Locate the cell with the specified text and output its (x, y) center coordinate. 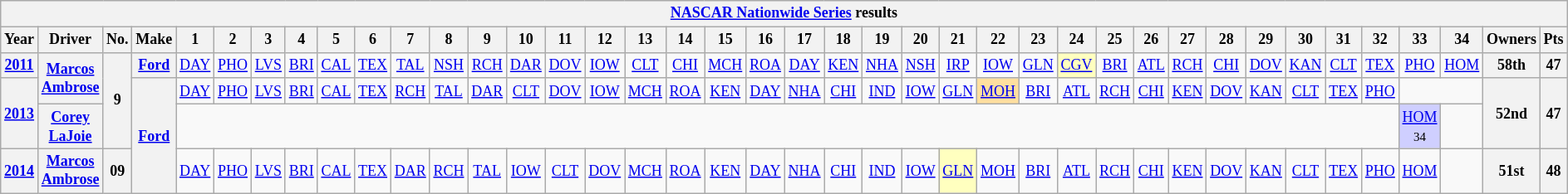
33 (1419, 40)
12 (605, 40)
Driver (70, 40)
18 (843, 40)
48 (1554, 171)
8 (449, 40)
Make (155, 40)
2011 (20, 65)
2014 (20, 171)
21 (958, 40)
15 (725, 40)
2 (233, 40)
1 (195, 40)
19 (882, 40)
5 (336, 40)
Pts (1554, 40)
20 (921, 40)
29 (1266, 40)
27 (1187, 40)
23 (1038, 40)
HOM34 (1419, 126)
16 (766, 40)
30 (1305, 40)
31 (1344, 40)
Year (20, 40)
14 (685, 40)
24 (1077, 40)
28 (1226, 40)
11 (565, 40)
17 (804, 40)
10 (525, 40)
6 (373, 40)
25 (1115, 40)
13 (646, 40)
22 (999, 40)
NASCAR Nationwide Series results (784, 13)
09 (118, 171)
7 (410, 40)
IRP (958, 65)
52nd (1512, 113)
32 (1379, 40)
26 (1151, 40)
34 (1462, 40)
Owners (1512, 40)
4 (301, 40)
Corey LaJoie (70, 126)
CGV (1077, 65)
No. (118, 40)
2013 (20, 113)
51st (1512, 171)
3 (268, 40)
58th (1512, 65)
